Return (X, Y) of the center of cell containing provided text 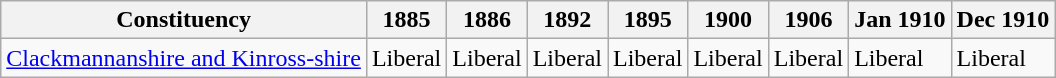
1885 (406, 20)
1895 (648, 20)
1886 (487, 20)
1906 (808, 20)
Jan 1910 (900, 20)
Clackmannanshire and Kinross-shire (184, 58)
Dec 1910 (1003, 20)
1892 (567, 20)
Constituency (184, 20)
1900 (728, 20)
